Find where the given text appears and provide that cell's center as (x, y) coordinate. 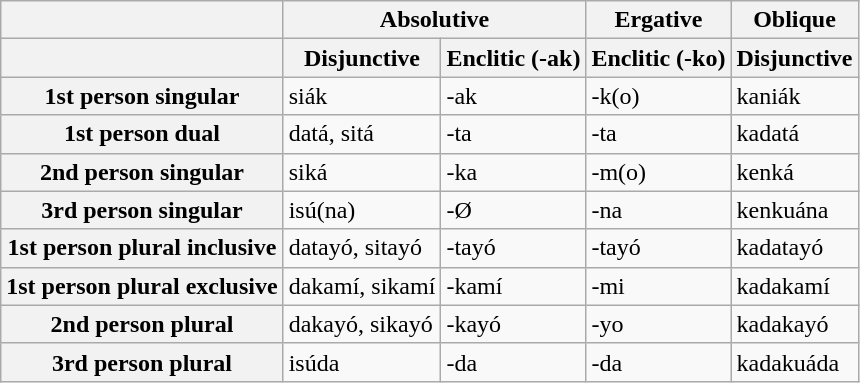
Oblique (794, 20)
siák (362, 96)
-kayó (514, 324)
kadatá (794, 134)
isúda (362, 362)
dakamí, sikamí (362, 286)
-na (658, 210)
kaniák (794, 96)
-m(o) (658, 172)
Enclitic (-ko) (658, 58)
kadakamí (794, 286)
-k(o) (658, 96)
1st person plural exclusive (142, 286)
2nd person singular (142, 172)
1st person plural inclusive (142, 248)
Enclitic (-ak) (514, 58)
isú(na) (362, 210)
datayó, sitayó (362, 248)
kenkuána (794, 210)
Absolutive (434, 20)
2nd person plural (142, 324)
1st person dual (142, 134)
3rd person plural (142, 362)
-Ø (514, 210)
kadatayó (794, 248)
kadakayó (794, 324)
siká (362, 172)
-mi (658, 286)
datá, sitá (362, 134)
dakayó, sikayó (362, 324)
1st person singular (142, 96)
-yo (658, 324)
3rd person singular (142, 210)
kadakuáda (794, 362)
-kamí (514, 286)
-ak (514, 96)
kenká (794, 172)
-ka (514, 172)
Ergative (658, 20)
